Pinpoint the cell where the given text exists, returning its (x, y) midpoint coordinate. 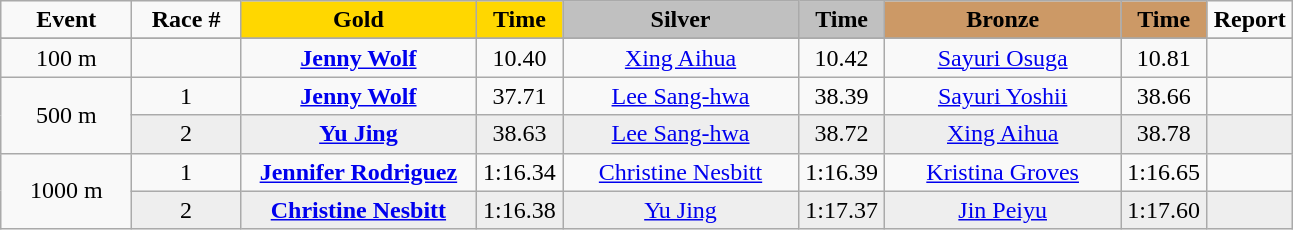
Kristina Groves (1003, 172)
38.63 (519, 134)
10.42 (842, 58)
100 m (66, 58)
Silver (680, 20)
Gold (358, 20)
500 m (66, 115)
38.72 (842, 134)
1:17.60 (1164, 210)
Race # (186, 20)
37.71 (519, 96)
10.40 (519, 58)
1:17.37 (842, 210)
Event (66, 20)
Jennifer Rodriguez (358, 172)
Jin Peiyu (1003, 210)
Report (1250, 20)
Bronze (1003, 20)
1:16.65 (1164, 172)
38.66 (1164, 96)
10.81 (1164, 58)
1:16.34 (519, 172)
Sayuri Osuga (1003, 58)
38.39 (842, 96)
1000 m (66, 191)
Sayuri Yoshii (1003, 96)
38.78 (1164, 134)
1:16.38 (519, 210)
1:16.39 (842, 172)
